Find where the given text appears and provide that cell's center as [x, y] coordinate. 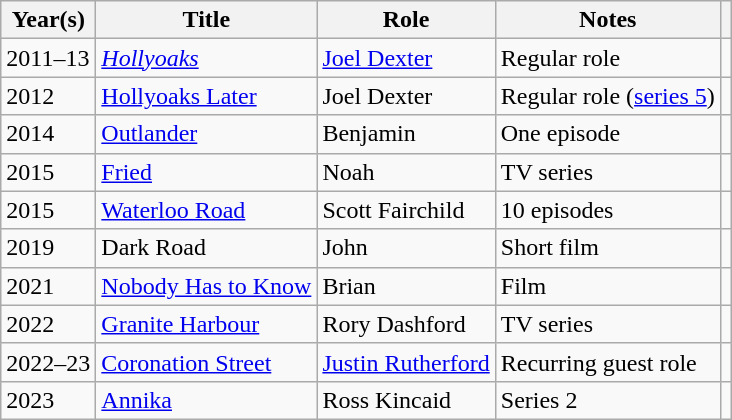
Outlander [206, 134]
Regular role [608, 58]
Waterloo Road [206, 210]
2023 [48, 400]
Fried [206, 172]
Nobody Has to Know [206, 286]
Annika [206, 400]
Year(s) [48, 20]
Hollyoaks [206, 58]
Dark Road [206, 248]
2021 [48, 286]
Ross Kincaid [406, 400]
Short film [608, 248]
Noah [406, 172]
2019 [48, 248]
Recurring guest role [608, 362]
2022–23 [48, 362]
One episode [608, 134]
John [406, 248]
Scott Fairchild [406, 210]
Benjamin [406, 134]
10 episodes [608, 210]
2012 [48, 96]
Role [406, 20]
Brian [406, 286]
Series 2 [608, 400]
Regular role (series 5) [608, 96]
Hollyoaks Later [206, 96]
Notes [608, 20]
2011–13 [48, 58]
Rory Dashford [406, 324]
Title [206, 20]
Coronation Street [206, 362]
2022 [48, 324]
2014 [48, 134]
Justin Rutherford [406, 362]
Granite Harbour [206, 324]
Film [608, 286]
